Pinpoint the cell where the given text exists, returning its [X, Y] midpoint coordinate. 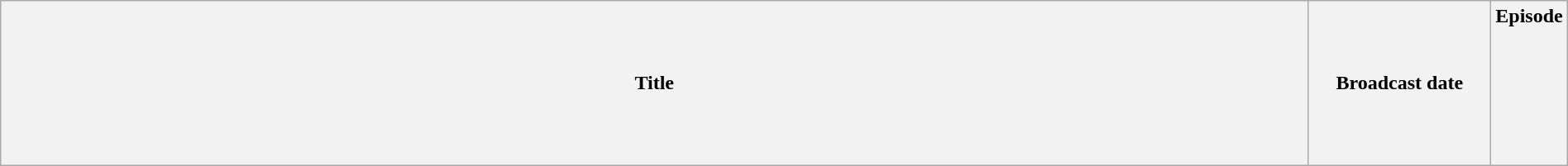
Title [655, 83]
Episode [1529, 83]
Broadcast date [1399, 83]
